Extract the (x, y) coordinate from the center of the cell holding the provided text.  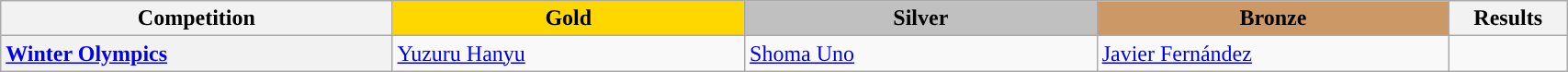
Yuzuru Hanyu (569, 54)
Winter Olympics (197, 54)
Javier Fernández (1273, 54)
Silver (921, 18)
Gold (569, 18)
Shoma Uno (921, 54)
Results (1508, 18)
Bronze (1273, 18)
Competition (197, 18)
